Identify which cell holds the provided text, then report its (X, Y) central coordinate. 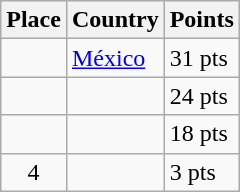
Country (115, 20)
Place (34, 20)
4 (34, 172)
31 pts (202, 58)
3 pts (202, 172)
México (115, 58)
Points (202, 20)
18 pts (202, 134)
24 pts (202, 96)
